Provide the (X, Y) coordinate of the cell's center where the given text is located.  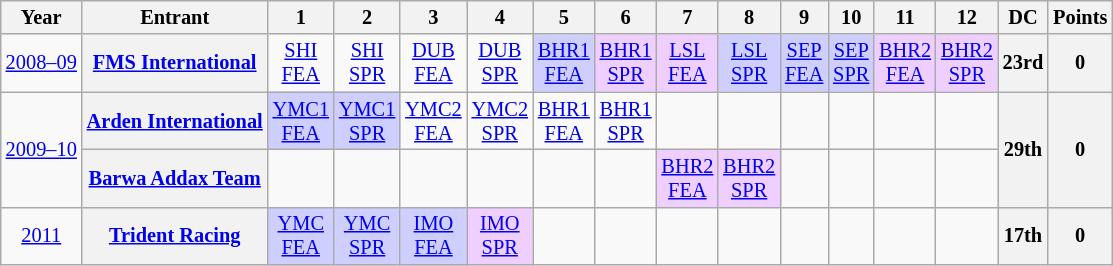
Arden International (175, 121)
DUBSPR (500, 63)
Entrant (175, 17)
IMOSPR (500, 236)
YMC2FEA (433, 121)
7 (687, 17)
2 (367, 17)
23rd (1023, 63)
11 (905, 17)
YMC1SPR (367, 121)
YMCFEA (301, 236)
YMC2SPR (500, 121)
DC (1023, 17)
Year (42, 17)
YMC1FEA (301, 121)
Trident Racing (175, 236)
5 (564, 17)
SHIFEA (301, 63)
FMS International (175, 63)
12 (967, 17)
17th (1023, 236)
SHISPR (367, 63)
SEPSPR (851, 63)
10 (851, 17)
LSLSPR (749, 63)
29th (1023, 150)
2011 (42, 236)
1 (301, 17)
SEPFEA (804, 63)
2009–10 (42, 150)
Barwa Addax Team (175, 178)
LSLFEA (687, 63)
2008–09 (42, 63)
9 (804, 17)
3 (433, 17)
4 (500, 17)
IMOFEA (433, 236)
YMCSPR (367, 236)
DUBFEA (433, 63)
Points (1080, 17)
6 (626, 17)
8 (749, 17)
